Extract the [X, Y] coordinate from the center of the cell holding the provided text.  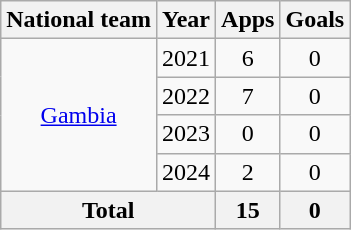
2024 [186, 172]
6 [248, 58]
Goals [315, 20]
2022 [186, 96]
Total [108, 210]
Year [186, 20]
Gambia [79, 115]
2 [248, 172]
7 [248, 96]
2021 [186, 58]
National team [79, 20]
15 [248, 210]
2023 [186, 134]
Apps [248, 20]
